For the text-containing cell, return its midpoint in (X, Y) coordinate format. 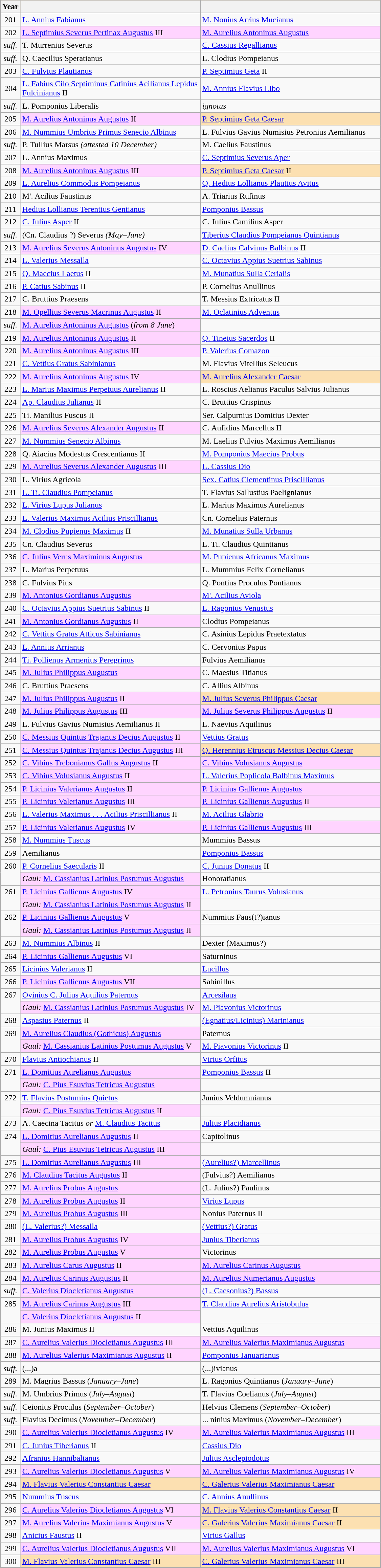
Julius Placidianus (290, 1123)
T. Flavius Coelianus (July–August) (290, 1394)
Arcesilaus (290, 994)
P. Cornelius Anullinus (290, 286)
238 (10, 582)
M. Magrius Bassus (January–June) (110, 1381)
M. Julius Severus Philippus Caesar (290, 698)
M. Nonius Arrius Mucianus (290, 20)
224 (10, 402)
Mummius Bassus (290, 840)
C. Junius Tiberianus II (110, 1446)
234 (10, 531)
Q. Caecilius Speratianus (110, 58)
207 (10, 157)
M. Clodius Pupienus Maximus II (110, 531)
L. Domitius Aurelianus Augustus III (110, 1162)
236 (10, 557)
L. Annius Fabianus (110, 20)
208 (10, 170)
269 (10, 1040)
L. Mummius Felix Cornelianus (290, 569)
L. Marius Maximus Perpetuus Aurelianus II (110, 389)
202 (10, 32)
... ninius Maximus (November–December) (290, 1420)
M. Aurelius Antoninus Augustus (290, 32)
C. Galerius Valerius Maximianus Caesar II (290, 1523)
M. Laelius Fulvius Maximus Aemilianus (290, 441)
300 (10, 1561)
L. Annius Maximus (110, 157)
266 (10, 982)
222 (10, 377)
286 (10, 1329)
203 (10, 71)
C. Septimius Severus Aper (290, 157)
M. Aurelius Claudius (Gothicus) Augustus (110, 1033)
P. Licinius Gallienus Augustus (290, 789)
P. Septimius Geta II (290, 71)
M. Aurelius Antoninus Augustus IV (110, 377)
Paternus (290, 1033)
Anicius Faustus II (110, 1536)
(Cn. Claudius ?) Severus (May–June) (110, 235)
244 (10, 660)
221 (10, 363)
M'. Acilius Faustinus (110, 196)
278 (10, 1201)
294 (10, 1484)
209 (10, 183)
260 (10, 872)
235 (10, 544)
Capitolinus (290, 1136)
L. Naevius Aquilinus (290, 724)
265 (10, 969)
L. Valerius Poplicola Balbinus Maximus (290, 776)
264 (10, 956)
M. Junius Maximus II (110, 1329)
217 (10, 299)
299 (10, 1548)
251 (10, 750)
P. Licinius Gallienus Augustus VII (110, 982)
270 (10, 1059)
C. Octavius Appius Suetrius Sabinus II (110, 608)
Ceionius Proculus (September–October) (110, 1407)
C. Messius Quintus Trajanus Decius Augustus III (110, 750)
Helvius Clemens (September–October) (290, 1407)
P. Licinius Gallienus Augustus III (290, 827)
P. Licinius Gallienus Augustus V (110, 917)
Aspasius Paternus II (110, 1021)
P. Licinius Valerianus Augustus II (110, 789)
C. Junius Donatus II (290, 866)
C. Vibius Trebonianus Gallus Augustus II (110, 763)
Julius Asclepiodotus (290, 1458)
M. Aurelius Probus Augustus IV (110, 1239)
Q. Maecius Laetus II (110, 273)
240 (10, 608)
M. Munatius Sulla Urbanus (290, 531)
253 (10, 776)
231 (10, 492)
M. Aurelius Antoninus Augustus (from 8 June) (110, 325)
281 (10, 1239)
Pomponius Januarianus (290, 1355)
C. Maesius Titianus (290, 673)
P. Tullius Marsus (attested 10 December) (110, 144)
C. Allius Albinus (290, 686)
M. Nummius Albinus II (110, 943)
M. Aurelius Valerius Maximianus Augustus (290, 1342)
Afranius Hannibalianus (110, 1458)
M. Acilius Glabrio (290, 814)
(Egnatius/Licinius) Marinianus (290, 1021)
Victorinus (290, 1252)
M. Julius Philippus Augustus III (110, 711)
C. Galerius Valerius Maximianus Caesar (290, 1484)
Cn. Claudius Severus (110, 544)
L. Petronius Taurus Volusianus (290, 892)
Gaul: M. Cassianius Latinius Postumus Augustus (110, 879)
P. Septimius Geta Caesar II (290, 170)
L. Fabius Cilo Septiminus Catinius Acilianus Lepidus Fulcinianus II (110, 89)
Virius Orfitus (290, 1059)
262 (10, 924)
Cn. Cornelius Paternus (290, 518)
C. Galerius Valerius Maximianus Caesar III (290, 1561)
271 (10, 1078)
M. Aurelius Valerius Maximianus Augustus V (110, 1523)
229 (10, 467)
284 (10, 1278)
L. Aurelius Commodus Pompeianus (110, 183)
P. Cornelius Saecularis II (110, 866)
L. Valerius Messalla (110, 261)
L. Fulvius Gavius Numisius Aemilianus II (110, 724)
227 (10, 441)
M. Aurelius Severus Alexander Augustus III (110, 467)
285 (10, 1310)
M. Nummius Tuscus (110, 840)
274 (10, 1143)
(Aurelius?) Marcellinus (290, 1162)
M. Flavius Valerius Constantius Caesar III (110, 1561)
Clodius Pompeianus (290, 621)
C. Julius Verus Maximinus Augustus (110, 557)
275 (10, 1162)
Q. Pontius Proculus Pontianus (290, 582)
C. Asinius Lepidus Praetextatus (290, 634)
L. Annius Arrianus (110, 647)
M. Julius Philippus Augustus II (110, 698)
C. Julius Asper II (110, 222)
T. Claudius Aurelius Aristobulus (290, 1310)
A. Caecina Tacitus or M. Claudius Tacitus (110, 1123)
Sex. Catius Clementinus Priscillianus (290, 479)
L. Ti. Claudius Pompeianus (110, 492)
Ser. Calpurnius Domitius Dexter (290, 415)
M. Nummius Umbrius Primus Senecio Albinus (110, 132)
M. Aurelius Severus Alexander Augustus II (110, 428)
268 (10, 1021)
298 (10, 1536)
(...)a (110, 1368)
Junius Tiberianus (290, 1239)
L. Ti. Claudius Quintianus (290, 544)
C. Aurelius Valerius Diocletianus Augustus III (110, 1342)
Ap. Claudius Julianus II (110, 402)
(L. Valerius?) Messalla (110, 1227)
Junius Veldumnianus (290, 1098)
220 (10, 351)
289 (10, 1381)
245 (10, 673)
Q. Hedius Lollianus Plautius Avitus (290, 183)
296 (10, 1510)
282 (10, 1252)
288 (10, 1355)
291 (10, 1446)
M. Piavonius Victorinus (290, 1008)
L. Ragonius Venustus (290, 608)
Ti. Manilius Fuscus II (110, 415)
Tiberius Claudius Pompeianus Quintianus (290, 235)
T. Flavius Postumius Quietus (110, 1098)
M. Aurelius Valerius Maximianus Augustus VI (290, 1548)
Aemilianus (110, 853)
L. Domitius Aurelianus Augustus II (110, 1136)
Gaul: C. Pius Esuvius Tetricus Augustus III (110, 1149)
C. Fulvius Plautianus (110, 71)
P. Valerius Comazon (290, 351)
M. Aurelius Probus Augustus III (110, 1214)
C. Cassius Regallianus (290, 45)
219 (10, 338)
Vettius Gratus (290, 737)
M. Julius Philippus Augustus (110, 673)
M. Caelius Faustinus (290, 144)
C. Cervonius Papus (290, 647)
P. Licinius Valerianus Augustus III (110, 802)
241 (10, 621)
Cassius Dio (290, 1446)
(Vettius?) Gratus (290, 1227)
Sabinillus (290, 982)
C. Aurelius Valerius Diocletianus Augustus VII (110, 1548)
(L. Caesonius?) Bassus (290, 1291)
C. Octavius Appius Suetrius Sabinus (290, 261)
283 (10, 1265)
223 (10, 389)
(L. Julius?) Paulinus (290, 1188)
(Fulvius?) Aemilianus (290, 1175)
C. Vettius Gratus Sabinianus (110, 363)
L. Clodius Pompeianus (290, 58)
C. Fulvius Pius (110, 582)
C. Julius Camilius Asper (290, 222)
Honoratianus (290, 879)
226 (10, 428)
258 (10, 840)
C. Valerius Diocletianus Augustus (110, 1291)
M. Aurelius Probus Augustus V (110, 1252)
Nummius Faus(t?)ianus (290, 917)
M. Aurelius Alexander Caesar (290, 377)
230 (10, 479)
Gaul: M. Cassianius Latinius Postumus Augustus V (110, 1046)
C. Aufidius Marcellus II (290, 428)
287 (10, 1342)
Dexter (Maximus?) (290, 943)
M. Flavius Vitellius Seleucus (290, 363)
Hedius Lollianus Terentius Gentianus (110, 209)
M. Aurelius Valerius Maximianus Augustus III (290, 1433)
Ovinius C. Julius Aquilius Paternus (110, 994)
M. Oclatinius Adventus (290, 312)
M. Pomponius Maecius Probus (290, 454)
205 (10, 119)
M. Aurelius Probus Augustus II (110, 1201)
Lucillus (290, 969)
P. Septimius Geta Caesar (290, 119)
C. Valerius Diocletianus Augustus II (110, 1317)
246 (10, 686)
272 (10, 1104)
267 (10, 1001)
295 (10, 1497)
C. Aurelius Valerius Diocletianus Augustus IV (110, 1433)
225 (10, 415)
P. Catius Sabinus II (110, 286)
L. Marius Maximus Aurelianus (290, 505)
247 (10, 698)
M. Munatius Sulla Cerialis (290, 273)
257 (10, 827)
M. Pupienus Africanus Maximus (290, 557)
L. Septimius Severus Pertinax Augustus III (110, 32)
A. Triarius Rufinus (290, 196)
249 (10, 724)
256 (10, 814)
D. Caelius Calvinus Balbinus II (290, 248)
239 (10, 596)
Virius Lupus (290, 1201)
L. Virius Agricola (110, 479)
Q. Herennius Etruscus Messius Decius Caesar (290, 750)
Gaul: C. Pius Esuvius Tetricus Augustus II (110, 1111)
M. Nummius Senecio Albinus (110, 441)
Flavius Decimus (November–December) (110, 1420)
L. Valerius Maximus Acilius Priscillianus (110, 518)
M. Aurelius Carinus Augustus II (110, 1278)
214 (10, 261)
P. Licinius Gallienus Augustus IV (110, 892)
M. Julius Severus Philippus Augustus II (290, 711)
P. Licinius Gallienus Augustus VI (110, 956)
M. Aurelius Probus Augustus (110, 1188)
M. Aurelius Valerius Maximianus Augustus II (110, 1355)
M'. Acilius Aviola (290, 596)
252 (10, 763)
P. Licinius Gallienus Augustus II (290, 802)
L. Domitius Aurelianus Augustus (110, 1072)
L. Cassius Dio (290, 467)
233 (10, 518)
Ti. Pollienus Armenius Peregrinus (110, 660)
Flavius Antiochianus II (110, 1059)
250 (10, 737)
261 (10, 898)
C. Bruttius Crispinus (290, 402)
242 (10, 634)
M. Aurelius Carinus Augustus (290, 1265)
L. Roscius Aelianus Paculus Salvius Julianus (290, 389)
280 (10, 1227)
Gaul: C. Pius Esuvius Tetricus Augustus (110, 1085)
232 (10, 505)
Pomponius Bassus II (290, 1072)
T. Murrenius Severus (110, 45)
Year (10, 7)
Q. Aiacius Modestus Crescentianus II (110, 454)
215 (10, 273)
212 (10, 222)
M. Antonius Gordianus Augustus II (110, 621)
Q. Tineius Sacerdos II (290, 338)
293 (10, 1471)
P. Licinius Valerianus Augustus IV (110, 827)
201 (10, 20)
213 (10, 248)
C. Vettius Gratus Atticus Sabinianus (110, 634)
L. Marius Perpetuus (110, 569)
Fulvius Aemilianus (290, 660)
216 (10, 286)
M. Flavius Valerius Constantius Caesar II (290, 1510)
Nonius Paternus II (290, 1214)
276 (10, 1175)
T. Messius Extricatus II (290, 299)
263 (10, 943)
M. Claudius Tacitus Augustus II (110, 1175)
210 (10, 196)
Saturninus (290, 956)
M. Flavius Valerius Constantius Caesar (110, 1484)
204 (10, 89)
M. Antonius Gordianus Augustus (110, 596)
Gaul: M. Cassianius Latinius Postumus Augustus IV (110, 1008)
M. Aurelius Valerius Maximianus Augustus IV (290, 1471)
M. Piavonius Victorinus II (290, 1046)
228 (10, 454)
C. Messius Quintus Trajanus Decius Augustus II (110, 737)
218 (10, 312)
Licinius Valerianus II (110, 969)
277 (10, 1188)
C. Vibius Volusianus Augustus II (110, 776)
273 (10, 1123)
237 (10, 569)
Virius Gallus (290, 1536)
M. Aurelius Numerianus Augustus (290, 1278)
248 (10, 711)
T. Flavius Sallustius Paelignianus (290, 492)
255 (10, 802)
M. Umbrius Primus (July–August) (110, 1394)
Nummius Tuscus (110, 1497)
279 (10, 1214)
ignotus (290, 106)
M. Aurelius Carus Augustus II (110, 1265)
M. Annius Flavius Libo (290, 89)
259 (10, 853)
206 (10, 132)
243 (10, 647)
M. Aurelius Severus Antoninus Augustus IV (110, 248)
L. Ragonius Quintianus (January–June) (290, 1381)
C. Annius Anullinus (290, 1497)
L. Fulvius Gavius Numisius Petronius Aemilianus (290, 132)
M. Opellius Severus Macrinus Augustus II (110, 312)
(...)ivianus (290, 1368)
Vettius Aquilinus (290, 1329)
297 (10, 1523)
L. Valerius Maximus . . . Acilius Priscillianus II (110, 814)
L. Pomponius Liberalis (110, 106)
290 (10, 1433)
C. Aurelius Valerius Diocletianus Augustus V (110, 1471)
292 (10, 1458)
L. Virius Lupus Julianus (110, 505)
C. Vibius Volusianus Augustus (290, 763)
254 (10, 789)
M. Aurelius Carinus Augustus III (110, 1304)
211 (10, 209)
C. Aurelius Valerius Diocletianus Augustus VI (110, 1510)
